Output the (x, y) coordinate of the center of the cell containing the given text.  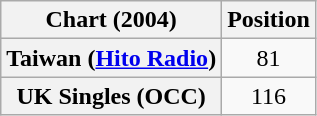
Chart (2004) (112, 20)
116 (269, 96)
Taiwan (Hito Radio) (112, 58)
UK Singles (OCC) (112, 96)
81 (269, 58)
Position (269, 20)
